Search for the cell housing the specified text and yield its (X, Y) center coordinate. 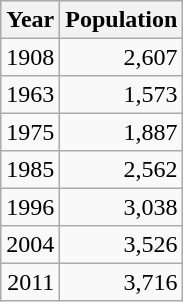
Year (30, 20)
Population (122, 20)
1975 (30, 132)
1908 (30, 56)
2004 (30, 244)
1996 (30, 206)
1985 (30, 170)
1,887 (122, 132)
2,607 (122, 56)
2,562 (122, 170)
3,526 (122, 244)
3,716 (122, 282)
1963 (30, 94)
1,573 (122, 94)
3,038 (122, 206)
2011 (30, 282)
